Return the [X, Y] coordinate for the center point of the cell that contains the specified text.  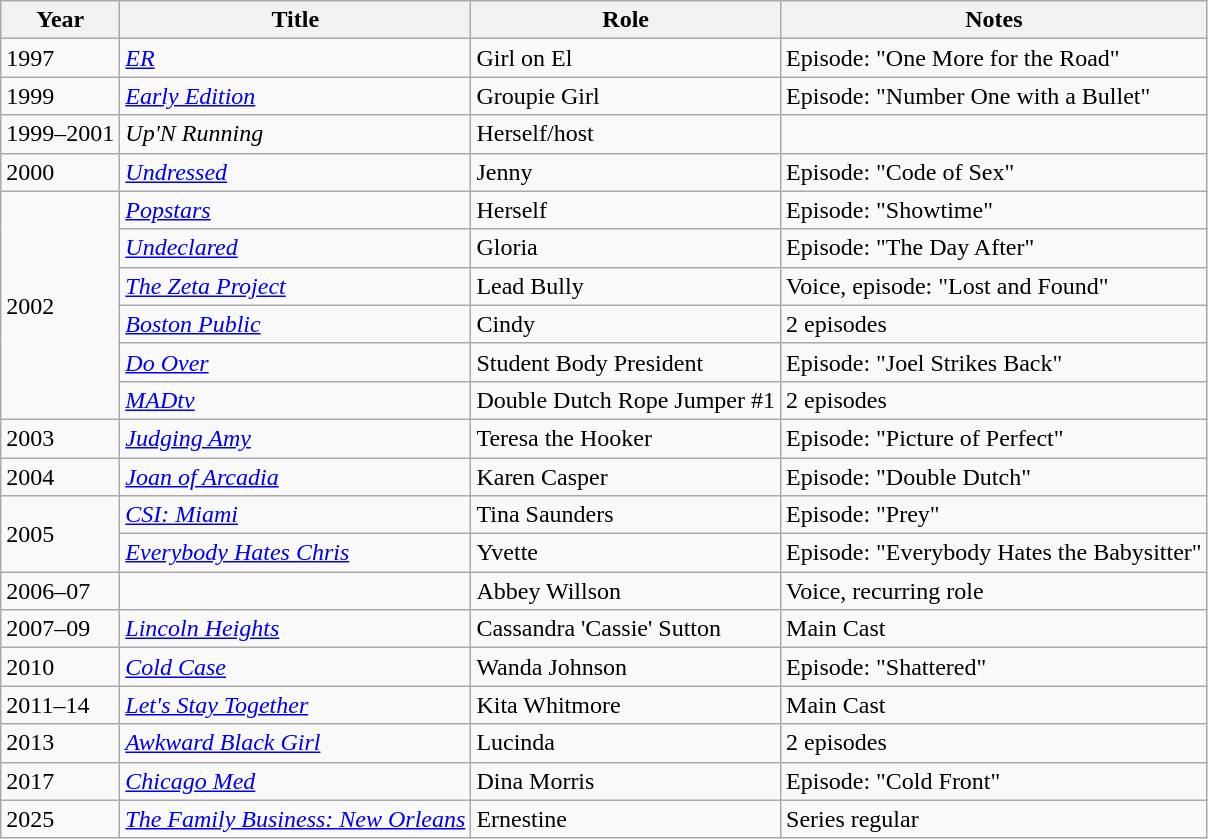
Karen Casper [626, 477]
Let's Stay Together [296, 705]
Episode: "Double Dutch" [994, 477]
1999–2001 [60, 134]
Episode: "Showtime" [994, 210]
Episode: "The Day After" [994, 248]
Kita Whitmore [626, 705]
2005 [60, 534]
Cold Case [296, 667]
Wanda Johnson [626, 667]
Early Edition [296, 96]
CSI: Miami [296, 515]
Dina Morris [626, 781]
2007–09 [60, 629]
Series regular [994, 819]
2003 [60, 438]
Episode: "Cold Front" [994, 781]
2013 [60, 743]
Joan of Arcadia [296, 477]
Popstars [296, 210]
2025 [60, 819]
2004 [60, 477]
Boston Public [296, 324]
2017 [60, 781]
Ernestine [626, 819]
Year [60, 20]
2006–07 [60, 591]
Abbey Willson [626, 591]
2002 [60, 305]
Herself [626, 210]
Gloria [626, 248]
Voice, episode: "Lost and Found" [994, 286]
Herself/host [626, 134]
Jenny [626, 172]
Cassandra 'Cassie' Sutton [626, 629]
Episode: "Everybody Hates the Babysitter" [994, 553]
2000 [60, 172]
Title [296, 20]
Up'N Running [296, 134]
Do Over [296, 362]
ER [296, 58]
Awkward Black Girl [296, 743]
Tina Saunders [626, 515]
Judging Amy [296, 438]
2010 [60, 667]
Undressed [296, 172]
Yvette [626, 553]
2011–14 [60, 705]
Student Body President [626, 362]
Episode: "Code of Sex" [994, 172]
Chicago Med [296, 781]
Girl on El [626, 58]
Double Dutch Rope Jumper #1 [626, 400]
Episode: "Picture of Perfect" [994, 438]
1999 [60, 96]
1997 [60, 58]
The Family Business: New Orleans [296, 819]
Episode: "Prey" [994, 515]
The Zeta Project [296, 286]
Lucinda [626, 743]
Cindy [626, 324]
Lincoln Heights [296, 629]
Role [626, 20]
Episode: "One More for the Road" [994, 58]
Lead Bully [626, 286]
Notes [994, 20]
Everybody Hates Chris [296, 553]
Undeclared [296, 248]
Voice, recurring role [994, 591]
Teresa the Hooker [626, 438]
MADtv [296, 400]
Groupie Girl [626, 96]
Episode: "Number One with a Bullet" [994, 96]
Episode: "Joel Strikes Back" [994, 362]
Episode: "Shattered" [994, 667]
